Extract the (X, Y) coordinate from the center of the cell holding the provided text.  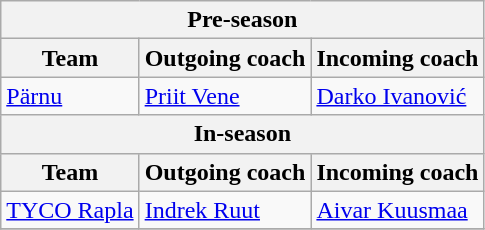
Indrek Ruut (225, 210)
Pre-season (242, 20)
Priit Vene (225, 96)
In-season (242, 134)
Pärnu (70, 96)
Aivar Kuusmaa (398, 210)
TYCO Rapla (70, 210)
Darko Ivanović (398, 96)
